Extract the (X, Y) coordinate from the center of the cell holding the provided text.  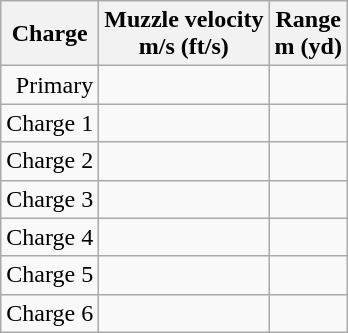
Charge 4 (50, 237)
Charge 2 (50, 161)
Muzzle velocity m/s (ft/s) (184, 34)
Primary (50, 85)
Charge 5 (50, 275)
Charge 6 (50, 313)
Range m (yd) (308, 34)
Charge (50, 34)
Charge 1 (50, 123)
Charge 3 (50, 199)
